Detect which cell encompasses the target text, then output its (X, Y) center coordinate. 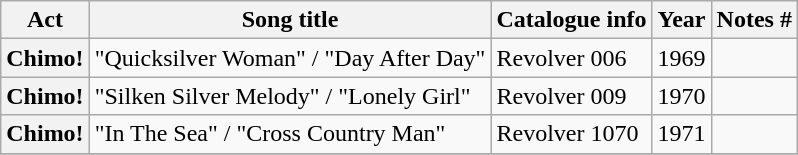
1970 (682, 96)
Act (45, 20)
"In The Sea" / "Cross Country Man" (290, 134)
Revolver 1070 (572, 134)
Notes # (754, 20)
Song title (290, 20)
1971 (682, 134)
"Quicksilver Woman" / "Day After Day" (290, 58)
1969 (682, 58)
Revolver 006 (572, 58)
Catalogue info (572, 20)
Revolver 009 (572, 96)
"Silken Silver Melody" / "Lonely Girl" (290, 96)
Year (682, 20)
